Extract the (X, Y) coordinate from the center of the cell holding the provided text.  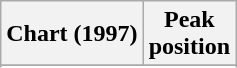
Chart (1997) (72, 34)
Peakposition (189, 34)
